Scan for the cell matching the given text and deliver its [X, Y] coordinate at center. 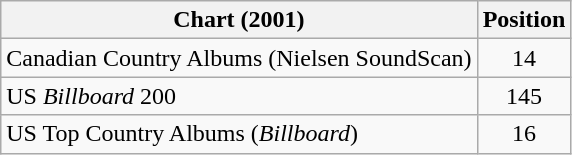
14 [524, 58]
US Top Country Albums (Billboard) [239, 134]
Position [524, 20]
145 [524, 96]
US Billboard 200 [239, 96]
Canadian Country Albums (Nielsen SoundScan) [239, 58]
Chart (2001) [239, 20]
16 [524, 134]
